Capture the cell that displays the provided text and extract its [X, Y] central coordinate. 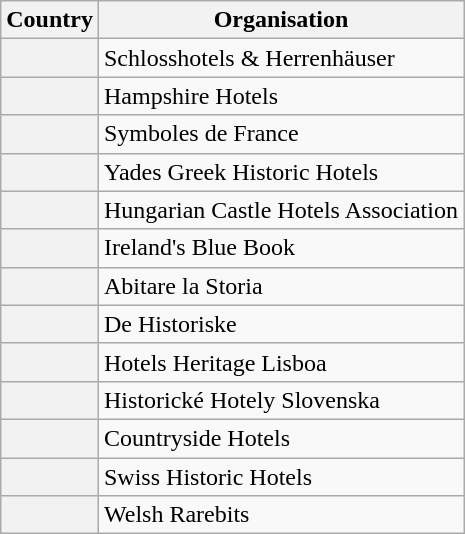
Ireland's Blue Book [280, 248]
Abitare la Storia [280, 286]
Welsh Rarebits [280, 515]
Hotels Heritage Lisboa [280, 362]
Countryside Hotels [280, 438]
Swiss Historic Hotels [280, 477]
Organisation [280, 20]
Symboles de France [280, 134]
Country [50, 20]
De Historiske [280, 324]
Hungarian Castle Hotels Association [280, 210]
Historické Hotely Slovenska [280, 400]
Schlosshotels & Herrenhäuser [280, 58]
Hampshire Hotels [280, 96]
Yades Greek Historic Hotels [280, 172]
